Detect which cell encompasses the target text, then output its (x, y) center coordinate. 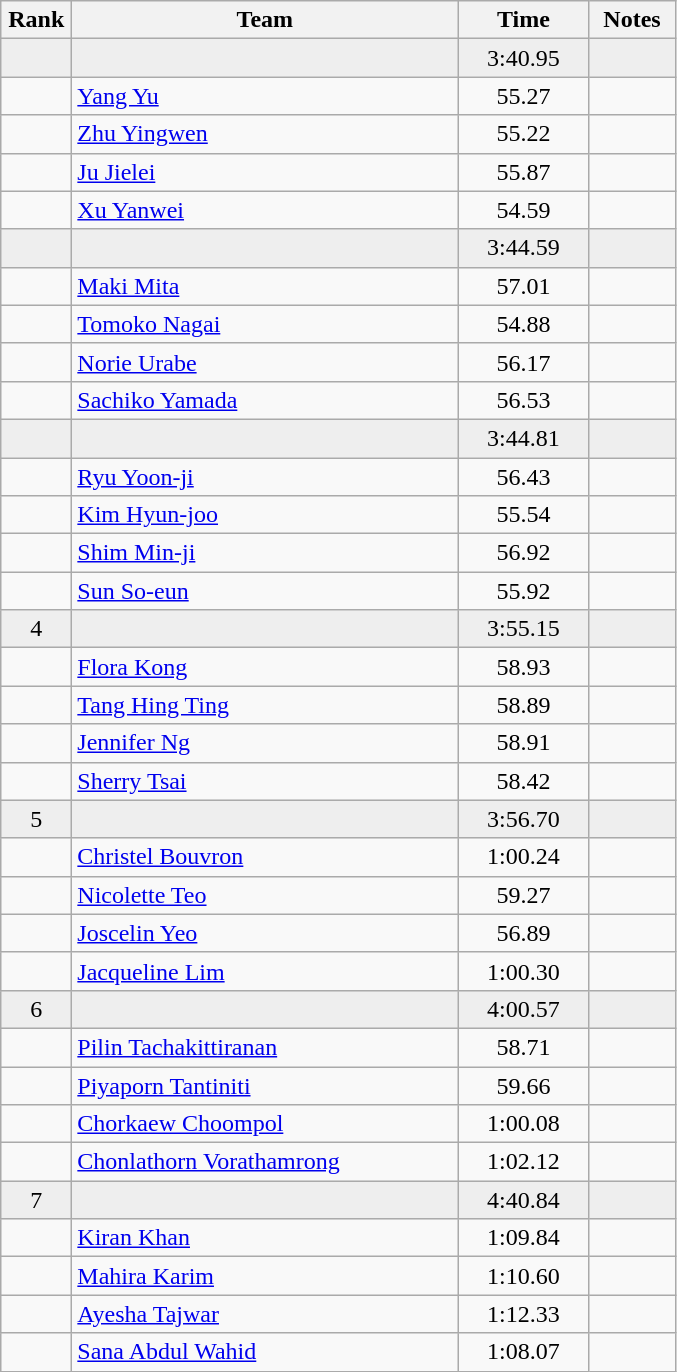
59.27 (524, 895)
Norie Urabe (265, 362)
1:12.33 (524, 1314)
1:00.08 (524, 1124)
56.43 (524, 477)
Yang Yu (265, 96)
Team (265, 20)
Time (524, 20)
1:10.60 (524, 1276)
55.87 (524, 172)
3:40.95 (524, 58)
Mahira Karim (265, 1276)
1:09.84 (524, 1238)
Christel Bouvron (265, 857)
57.01 (524, 286)
Flora Kong (265, 667)
Shim Min-ji (265, 553)
Sherry Tsai (265, 781)
54.59 (524, 210)
55.22 (524, 134)
Ayesha Tajwar (265, 1314)
59.66 (524, 1085)
3:55.15 (524, 629)
Notes (632, 20)
58.42 (524, 781)
58.71 (524, 1047)
Zhu Yingwen (265, 134)
1:00.24 (524, 857)
Tomoko Nagai (265, 324)
1:00.30 (524, 971)
Sachiko Yamada (265, 400)
7 (36, 1200)
58.93 (524, 667)
Sun So-eun (265, 591)
Piyaporn Tantiniti (265, 1085)
Joscelin Yeo (265, 933)
Sana Abdul Wahid (265, 1352)
4:40.84 (524, 1200)
1:08.07 (524, 1352)
5 (36, 819)
3:44.59 (524, 248)
56.92 (524, 553)
56.17 (524, 362)
1:02.12 (524, 1162)
Nicolette Teo (265, 895)
Chonlathorn Vorathamrong (265, 1162)
56.89 (524, 933)
Pilin Tachakittiranan (265, 1047)
Chorkaew Choompol (265, 1124)
Jennifer Ng (265, 743)
54.88 (524, 324)
58.91 (524, 743)
Ju Jielei (265, 172)
55.54 (524, 515)
Jacqueline Lim (265, 971)
55.27 (524, 96)
3:56.70 (524, 819)
55.92 (524, 591)
Kiran Khan (265, 1238)
4 (36, 629)
3:44.81 (524, 438)
Rank (36, 20)
58.89 (524, 705)
4:00.57 (524, 1009)
Ryu Yoon-ji (265, 477)
6 (36, 1009)
Xu Yanwei (265, 210)
Maki Mita (265, 286)
56.53 (524, 400)
Kim Hyun-joo (265, 515)
Tang Hing Ting (265, 705)
